For the text-containing cell, return its midpoint in (X, Y) coordinate format. 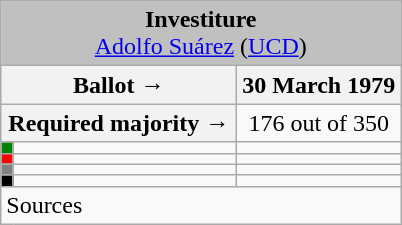
176 out of 350 (319, 123)
30 March 1979 (319, 85)
Ballot → (119, 85)
Sources (201, 205)
Required majority → (119, 123)
InvestitureAdolfo Suárez (UCD) (201, 34)
